Find where the given text appears and provide that cell's center as [X, Y] coordinate. 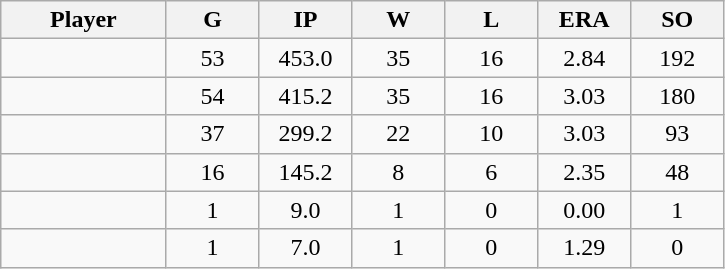
22 [398, 134]
53 [212, 58]
7.0 [306, 248]
G [212, 20]
2.84 [584, 58]
9.0 [306, 210]
Player [84, 20]
2.35 [584, 172]
93 [678, 134]
453.0 [306, 58]
37 [212, 134]
180 [678, 96]
0.00 [584, 210]
SO [678, 20]
48 [678, 172]
L [492, 20]
145.2 [306, 172]
W [398, 20]
415.2 [306, 96]
10 [492, 134]
192 [678, 58]
IP [306, 20]
ERA [584, 20]
6 [492, 172]
8 [398, 172]
54 [212, 96]
1.29 [584, 248]
299.2 [306, 134]
